Return [x, y] of the center of cell containing provided text 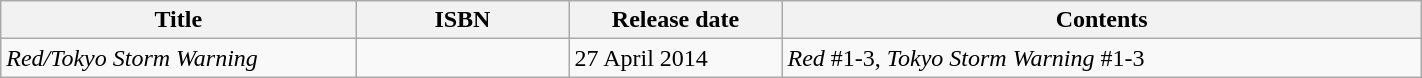
Contents [1102, 20]
Title [178, 20]
Release date [676, 20]
Red #1-3, Tokyo Storm Warning #1-3 [1102, 58]
Red/Tokyo Storm Warning [178, 58]
ISBN [462, 20]
27 April 2014 [676, 58]
